Return [X, Y] of the center of cell containing provided text 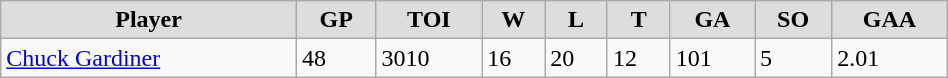
SO [794, 20]
W [514, 20]
Chuck Gardiner [149, 58]
GP [336, 20]
5 [794, 58]
101 [712, 58]
48 [336, 58]
3010 [429, 58]
2.01 [890, 58]
GAA [890, 20]
Player [149, 20]
16 [514, 58]
GA [712, 20]
12 [638, 58]
L [576, 20]
T [638, 20]
20 [576, 58]
TOI [429, 20]
